Identify which cell holds the provided text, then report its [X, Y] central coordinate. 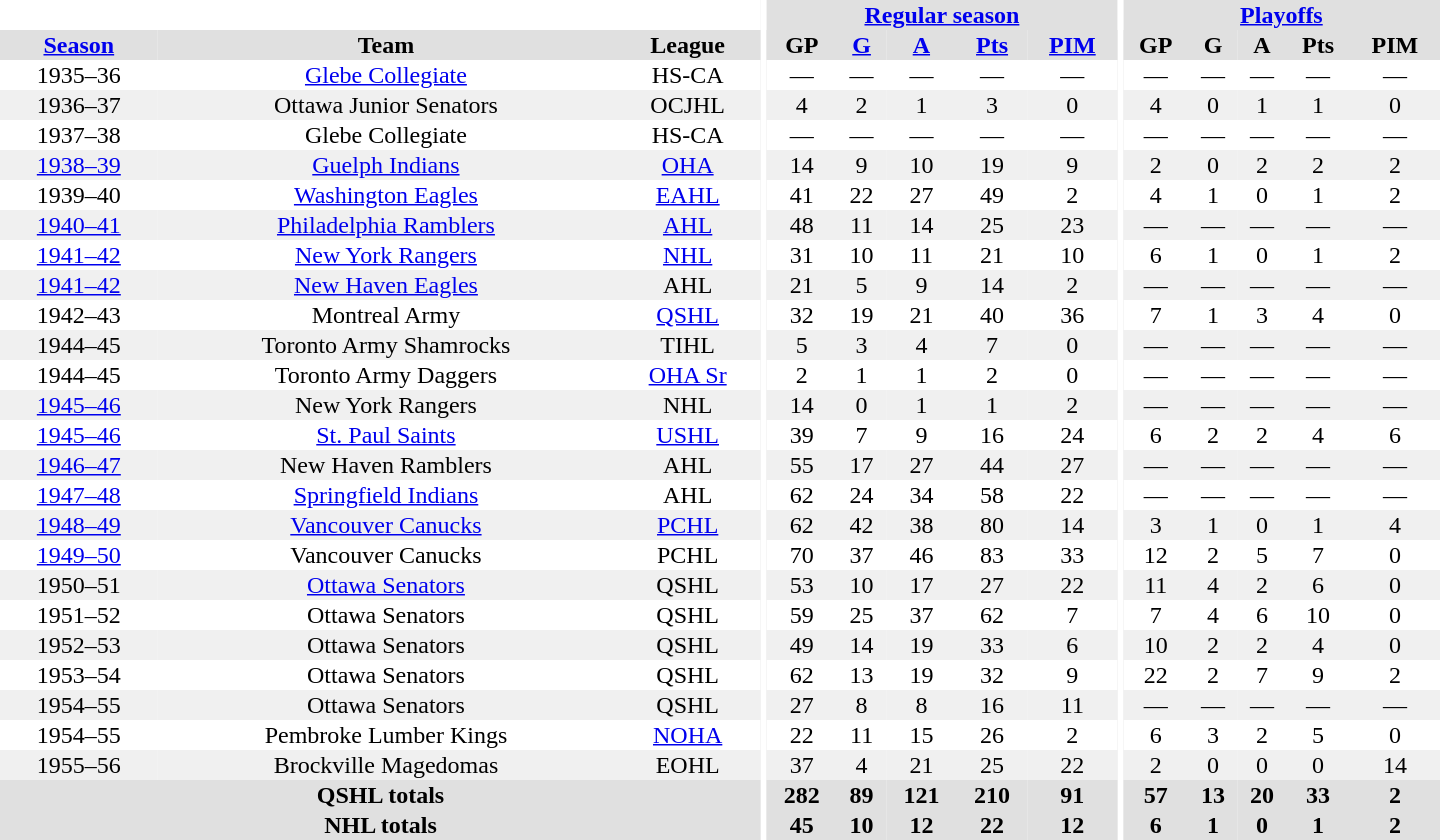
70 [802, 555]
OHA [688, 165]
48 [802, 225]
Philadelphia Ramblers [386, 225]
1953–54 [79, 675]
New Haven Ramblers [386, 465]
1937–38 [79, 135]
Pembroke Lumber Kings [386, 735]
Brockville Magedomas [386, 765]
1948–49 [79, 525]
39 [802, 435]
1939–40 [79, 195]
23 [1072, 225]
1950–51 [79, 585]
New Haven Eagles [386, 285]
80 [992, 525]
282 [802, 795]
OHA Sr [688, 375]
Toronto Army Shamrocks [386, 345]
121 [922, 795]
Montreal Army [386, 315]
26 [992, 735]
Team [386, 45]
1955–56 [79, 765]
Springfield Indians [386, 495]
Regular season [942, 15]
USHL [688, 435]
1946–47 [79, 465]
1940–41 [79, 225]
20 [1262, 795]
83 [992, 555]
1947–48 [79, 495]
1952–53 [79, 645]
St. Paul Saints [386, 435]
1942–43 [79, 315]
Toronto Army Daggers [386, 375]
1951–52 [79, 615]
NHL totals [380, 825]
1936–37 [79, 105]
Guelph Indians [386, 165]
45 [802, 825]
Season [79, 45]
46 [922, 555]
1938–39 [79, 165]
NOHA [688, 735]
Playoffs [1282, 15]
55 [802, 465]
57 [1156, 795]
36 [1072, 315]
58 [992, 495]
15 [922, 735]
QSHL totals [380, 795]
91 [1072, 795]
59 [802, 615]
41 [802, 195]
EOHL [688, 765]
31 [802, 255]
Ottawa Junior Senators [386, 105]
League [688, 45]
89 [862, 795]
1935–36 [79, 75]
TIHL [688, 345]
210 [992, 795]
44 [992, 465]
EAHL [688, 195]
40 [992, 315]
38 [922, 525]
53 [802, 585]
1949–50 [79, 555]
OCJHL [688, 105]
34 [922, 495]
42 [862, 525]
Washington Eagles [386, 195]
